From the cell containing the given text, extract its center point as [X, Y] coordinate. 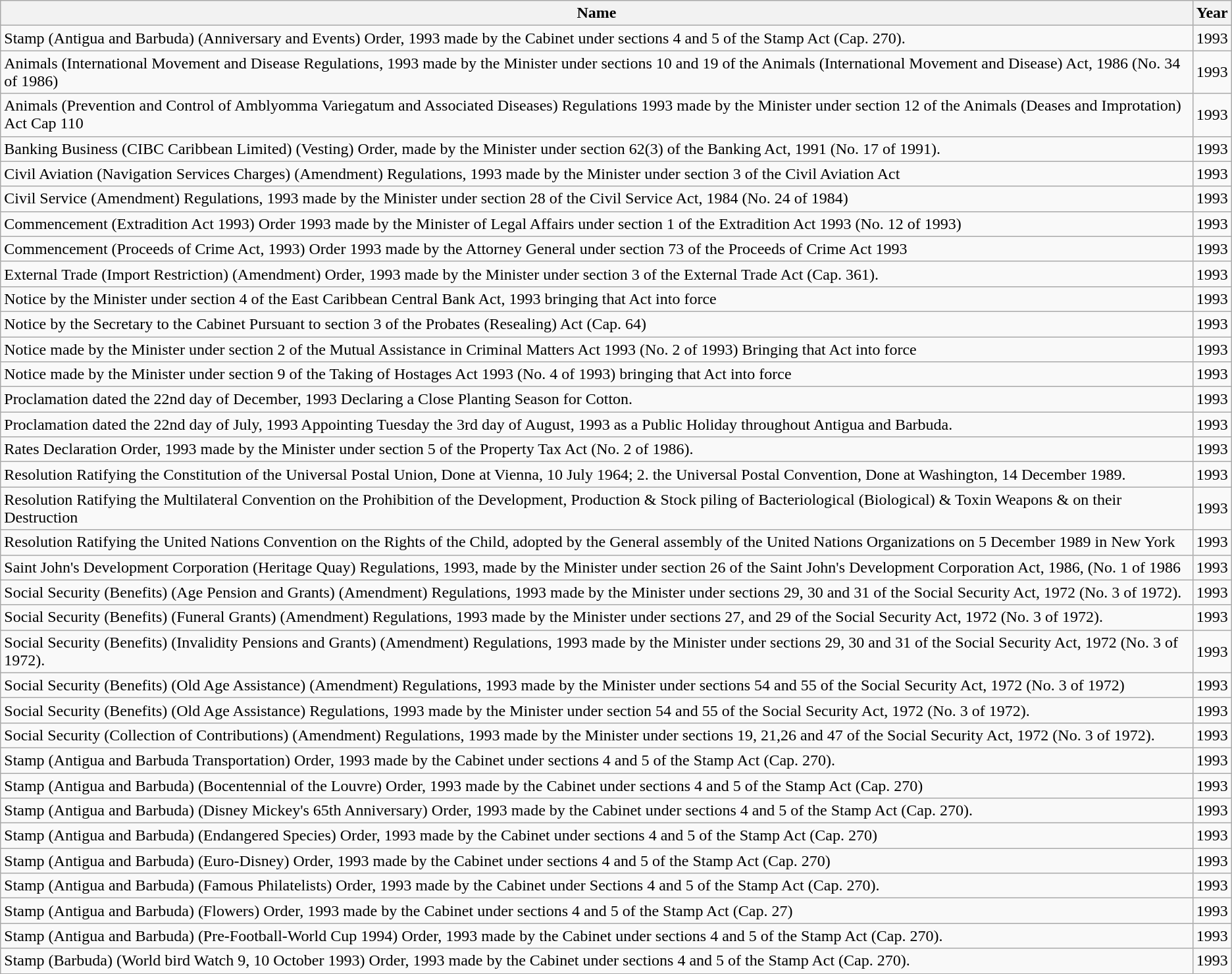
Stamp (Antigua and Barbuda) (Pre-Football-World Cup 1994) Order, 1993 made by the Cabinet under sections 4 and 5 of the Stamp Act (Cap. 270). [596, 936]
Rates Declaration Order, 1993 made by the Minister under section 5 of the Property Tax Act (No. 2 of 1986). [596, 449]
Stamp (Antigua and Barbuda) (Famous Philatelists) Order, 1993 made by the Cabinet under Sections 4 and 5 of the Stamp Act (Cap. 270). [596, 886]
Commencement (Proceeds of Crime Act, 1993) Order 1993 made by the Attorney General under section 73 of the Proceeds of Crime Act 1993 [596, 249]
Banking Business (CIBC Caribbean Limited) (Vesting) Order, made by the Minister under section 62(3) of the Banking Act, 1991 (No. 17 of 1991). [596, 149]
Stamp (Antigua and Barbuda) (Disney Mickey's 65th Anniversary) Order, 1993 made by the Cabinet under sections 4 and 5 of the Stamp Act (Cap. 270). [596, 811]
Name [596, 13]
Stamp (Antigua and Barbuda) (Flowers) Order, 1993 made by the Cabinet under sections 4 and 5 of the Stamp Act (Cap. 27) [596, 911]
Proclamation dated the 22nd day of December, 1993 Declaring a Close Planting Season for Cotton. [596, 399]
Notice by the Secretary to the Cabinet Pursuant to section 3 of the Probates (Resealing) Act (Cap. 64) [596, 324]
Stamp (Antigua and Barbuda Transportation) Order, 1993 made by the Cabinet under sections 4 and 5 of the Stamp Act (Cap. 270). [596, 760]
Stamp (Barbuda) (World bird Watch 9, 10 October 1993) Order, 1993 made by the Cabinet under sections 4 and 5 of the Stamp Act (Cap. 270). [596, 961]
Notice made by the Minister under section 2 of the Mutual Assistance in Criminal Matters Act 1993 (No. 2 of 1993) Bringing that Act into force [596, 349]
Stamp (Antigua and Barbuda) (Euro-Disney) Order, 1993 made by the Cabinet under sections 4 and 5 of the Stamp Act (Cap. 270) [596, 861]
Proclamation dated the 22nd day of July, 1993 Appointing Tuesday the 3rd day of August, 1993 as a Public Holiday throughout Antigua and Barbuda. [596, 424]
Civil Aviation (Navigation Services Charges) (Amendment) Regulations, 1993 made by the Minister under section 3 of the Civil Aviation Act [596, 174]
Stamp (Antigua and Barbuda) (Endangered Species) Order, 1993 made by the Cabinet under sections 4 and 5 of the Stamp Act (Cap. 270) [596, 836]
Stamp (Antigua and Barbuda) (Bocentennial of the Louvre) Order, 1993 made by the Cabinet under sections 4 and 5 of the Stamp Act (Cap. 270) [596, 785]
Commencement (Extradition Act 1993) Order 1993 made by the Minister of Legal Affairs under section 1 of the Extradition Act 1993 (No. 12 of 1993) [596, 224]
Notice made by the Minister under section 9 of the Taking of Hostages Act 1993 (No. 4 of 1993) bringing that Act into force [596, 374]
Civil Service (Amendment) Regulations, 1993 made by the Minister under section 28 of the Civil Service Act, 1984 (No. 24 of 1984) [596, 199]
External Trade (Import Restriction) (Amendment) Order, 1993 made by the Minister under section 3 of the External Trade Act (Cap. 361). [596, 274]
Year [1212, 13]
Notice by the Minister under section 4 of the East Caribbean Central Bank Act, 1993 bringing that Act into force [596, 299]
Stamp (Antigua and Barbuda) (Anniversary and Events) Order, 1993 made by the Cabinet under sections 4 and 5 of the Stamp Act (Cap. 270). [596, 38]
